Locate the cell with the specified text and output its [X, Y] center coordinate. 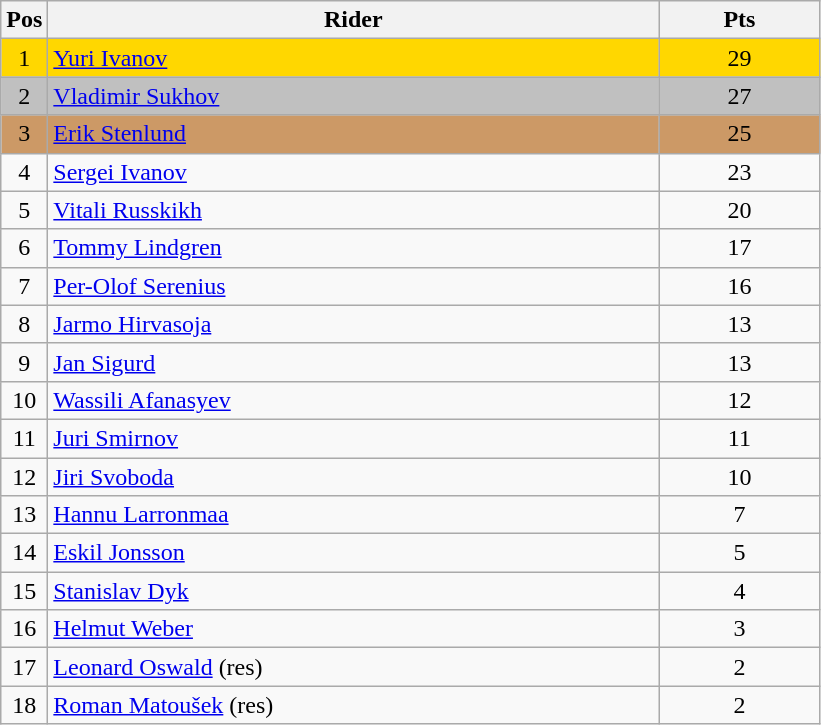
Rider [354, 20]
Stanislav Dyk [354, 591]
Tommy Lindgren [354, 248]
Pos [24, 20]
9 [24, 362]
20 [740, 210]
Eskil Jonsson [354, 553]
14 [24, 553]
Jan Sigurd [354, 362]
Yuri Ivanov [354, 58]
Helmut Weber [354, 629]
Hannu Larronmaa [354, 515]
18 [24, 705]
27 [740, 96]
8 [24, 324]
25 [740, 134]
23 [740, 172]
Vitali Russkikh [354, 210]
15 [24, 591]
Roman Matoušek (res) [354, 705]
Juri Smirnov [354, 438]
1 [24, 58]
Erik Stenlund [354, 134]
6 [24, 248]
Jiri Svoboda [354, 477]
Jarmo Hirvasoja [354, 324]
Vladimir Sukhov [354, 96]
Wassili Afanasyev [354, 400]
Leonard Oswald (res) [354, 667]
Pts [740, 20]
Sergei Ivanov [354, 172]
29 [740, 58]
Per-Olof Serenius [354, 286]
